Provide the [x, y] coordinate of the cell's center where the given text is located.  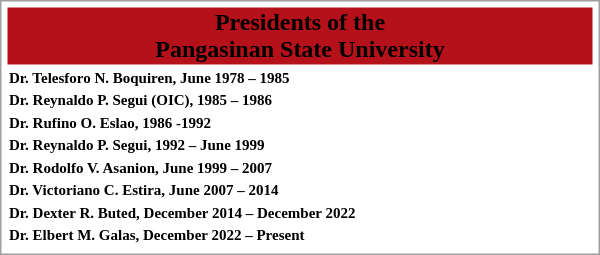
Dr. Telesforo N. Boquiren, June 1978 – 1985 [300, 78]
Dr. Reynaldo P. Segui (OIC), 1985 – 1986 [300, 100]
Dr. Rufino O. Eslao, 1986 -1992 [300, 122]
Dr. Reynaldo P. Segui, 1992 – June 1999 [300, 145]
Dr. Rodolfo V. Asanion, June 1999 – 2007 [300, 168]
Dr. Victoriano C. Estira, June 2007 – 2014 [300, 190]
Presidents of the Pangasinan State University [300, 36]
Dr. Elbert M. Galas, December 2022 – Present [300, 235]
Dr. Dexter R. Buted, December 2014 – December 2022 [300, 212]
